Detect which cell encompasses the target text, then output its [x, y] center coordinate. 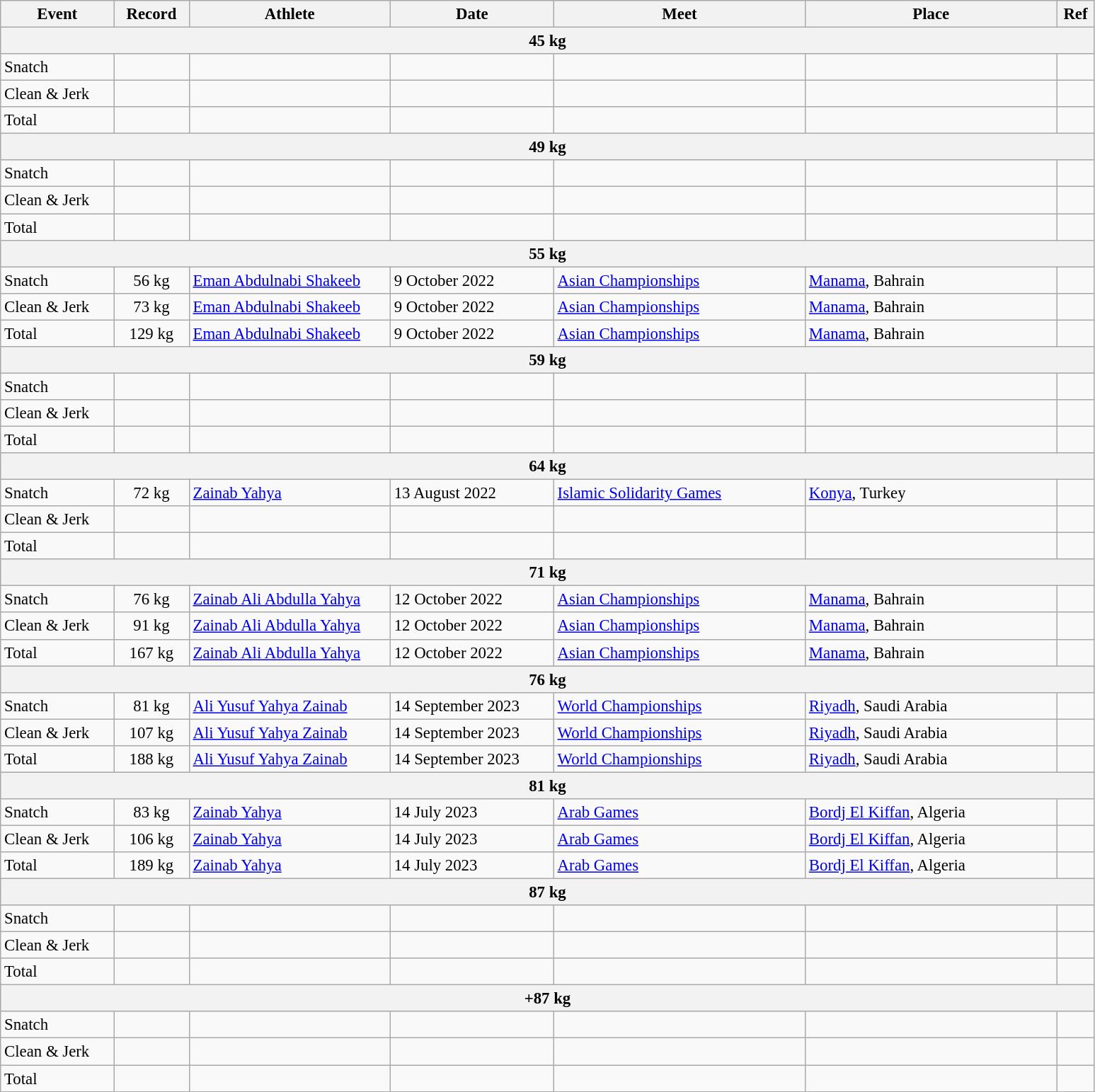
71 kg [548, 573]
Meet [680, 14]
Record [151, 14]
56 kg [151, 280]
Event [57, 14]
Ref [1076, 14]
87 kg [548, 892]
+87 kg [548, 999]
167 kg [151, 653]
Konya, Turkey [931, 493]
Athlete [289, 14]
188 kg [151, 759]
73 kg [151, 306]
106 kg [151, 839]
107 kg [151, 732]
189 kg [151, 866]
Date [471, 14]
45 kg [548, 41]
91 kg [151, 626]
64 kg [548, 466]
Place [931, 14]
Islamic Solidarity Games [680, 493]
83 kg [151, 812]
13 August 2022 [471, 493]
49 kg [548, 147]
59 kg [548, 360]
72 kg [151, 493]
129 kg [151, 333]
55 kg [548, 253]
